Determine the [X, Y] coordinate at the center of the cell enclosing the given text.  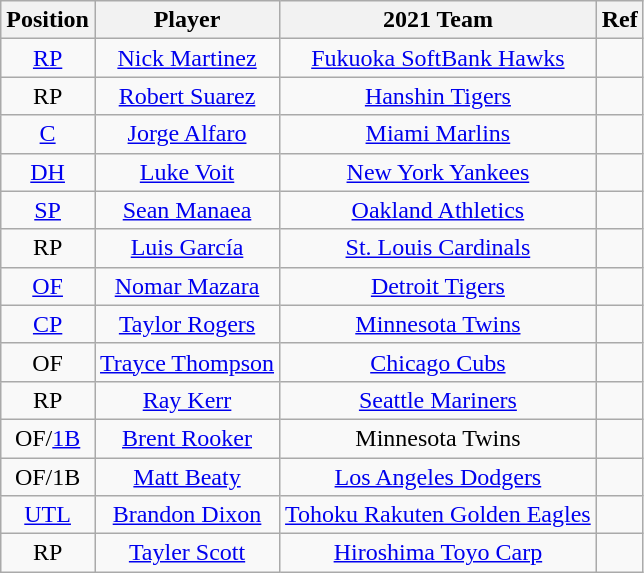
Luke Voit [186, 172]
Nick Martinez [186, 58]
Jorge Alfaro [186, 134]
Detroit Tigers [438, 286]
Player [186, 20]
CP [48, 324]
SP [48, 210]
Ray Kerr [186, 400]
Seattle Mariners [438, 400]
Hanshin Tigers [438, 96]
2021 Team [438, 20]
Matt Beaty [186, 477]
Miami Marlins [438, 134]
Sean Manaea [186, 210]
Oakland Athletics [438, 210]
Ref [620, 20]
New York Yankees [438, 172]
Luis García [186, 248]
Hiroshima Toyo Carp [438, 553]
Brandon Dixon [186, 515]
Los Angeles Dodgers [438, 477]
Tohoku Rakuten Golden Eagles [438, 515]
Fukuoka SoftBank Hawks [438, 58]
St. Louis Cardinals [438, 248]
Trayce Thompson [186, 362]
Position [48, 20]
UTL [48, 515]
Chicago Cubs [438, 362]
Nomar Mazara [186, 286]
Tayler Scott [186, 553]
DH [48, 172]
C [48, 134]
Taylor Rogers [186, 324]
Brent Rooker [186, 438]
Robert Suarez [186, 96]
